Search for the cell housing the specified text and yield its (X, Y) center coordinate. 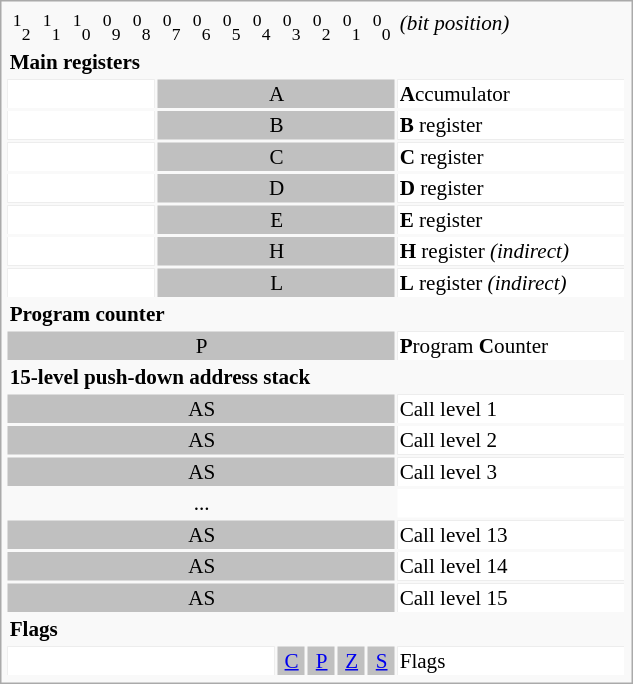
05 (232, 28)
Program Counter (511, 346)
B (276, 125)
Call level 3 (511, 472)
Call level 14 (511, 566)
08 (142, 28)
07 (172, 28)
Call level 13 (511, 535)
03 (292, 28)
L (276, 283)
Main registers (316, 62)
01 (352, 28)
Call level 15 (511, 598)
H register (indirect) (511, 251)
00 (382, 28)
E register (511, 220)
10 (82, 28)
D register (511, 188)
E (276, 220)
L register (indirect) (511, 283)
Accumulator (511, 94)
C register (511, 157)
02 (322, 28)
12 (22, 28)
(bit position) (511, 28)
11 (52, 28)
Z (352, 661)
09 (112, 28)
B register (511, 125)
06 (202, 28)
15-level push-down address stack (316, 377)
D (276, 188)
04 (262, 28)
H (276, 251)
Program counter (316, 314)
Call level 1 (511, 409)
... (202, 503)
S (382, 661)
Call level 2 (511, 440)
A (276, 94)
